Find where the given text appears and provide that cell's center as (x, y) coordinate. 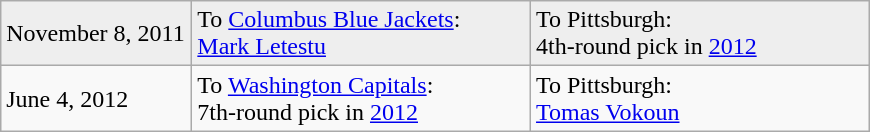
To Columbus Blue Jackets:Mark Letestu (362, 34)
November 8, 2011 (96, 34)
June 4, 2012 (96, 98)
To Pittsburgh:Tomas Vokoun (700, 98)
To Pittsburgh:4th-round pick in 2012 (700, 34)
To Washington Capitals:7th-round pick in 2012 (362, 98)
